Determine the [x, y] coordinate at the center of the cell enclosing the given text.  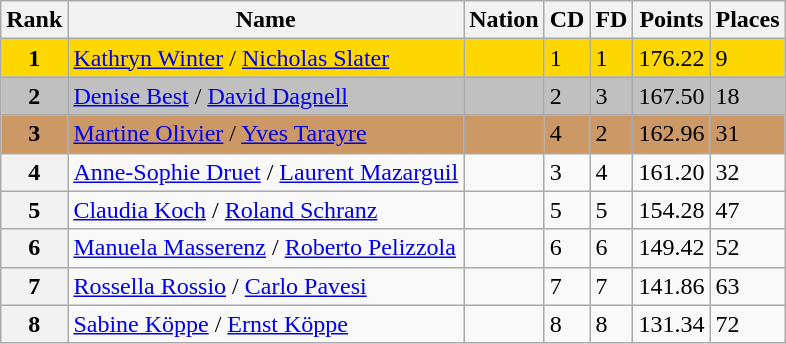
Kathryn Winter / Nicholas Slater [266, 58]
167.50 [672, 96]
Anne-Sophie Druet / Laurent Mazarguil [266, 172]
176.22 [672, 58]
Manuela Masserenz / Roberto Pelizzola [266, 248]
162.96 [672, 134]
Denise Best / David Dagnell [266, 96]
Claudia Koch / Roland Schranz [266, 210]
Name [266, 20]
Places [748, 20]
Rossella Rossio / Carlo Pavesi [266, 286]
149.42 [672, 248]
161.20 [672, 172]
FD [612, 20]
18 [748, 96]
141.86 [672, 286]
Rank [34, 20]
CD [567, 20]
Martine Olivier / Yves Tarayre [266, 134]
9 [748, 58]
47 [748, 210]
63 [748, 286]
32 [748, 172]
154.28 [672, 210]
131.34 [672, 324]
Points [672, 20]
72 [748, 324]
31 [748, 134]
Sabine Köppe / Ernst Köppe [266, 324]
Nation [504, 20]
52 [748, 248]
